Pinpoint the cell where the given text exists, returning its [x, y] midpoint coordinate. 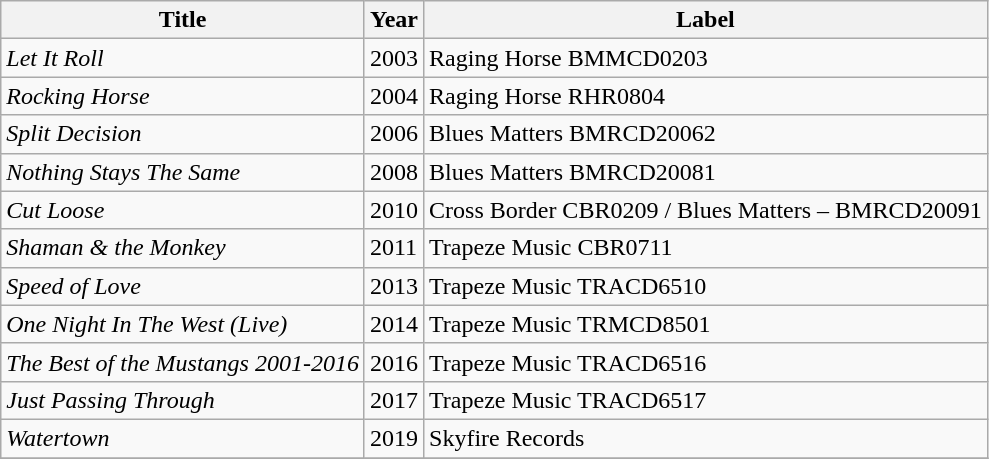
2016 [394, 362]
Let It Roll [183, 58]
Trapeze Music CBR0711 [706, 248]
Split Decision [183, 134]
2006 [394, 134]
Blues Matters BMRCD20062 [706, 134]
Blues Matters BMRCD20081 [706, 172]
Skyfire Records [706, 438]
Raging Horse BMMCD0203 [706, 58]
2013 [394, 286]
Trapeze Music TRACD6516 [706, 362]
2017 [394, 400]
Trapeze Music TRMCD8501 [706, 324]
Year [394, 20]
2011 [394, 248]
Trapeze Music TRACD6510 [706, 286]
The Best of the Mustangs 2001-2016 [183, 362]
Just Passing Through [183, 400]
2003 [394, 58]
Raging Horse RHR0804 [706, 96]
Rocking Horse [183, 96]
Nothing Stays The Same [183, 172]
2014 [394, 324]
One Night In The West (Live) [183, 324]
Cross Border CBR0209 / Blues Matters – BMRCD20091 [706, 210]
Label [706, 20]
Speed of Love [183, 286]
2008 [394, 172]
Shaman & the Monkey [183, 248]
Trapeze Music TRACD6517 [706, 400]
2019 [394, 438]
Title [183, 20]
2010 [394, 210]
Cut Loose [183, 210]
Watertown [183, 438]
2004 [394, 96]
